Return the (x, y) coordinate for the center point of the cell that contains the specified text.  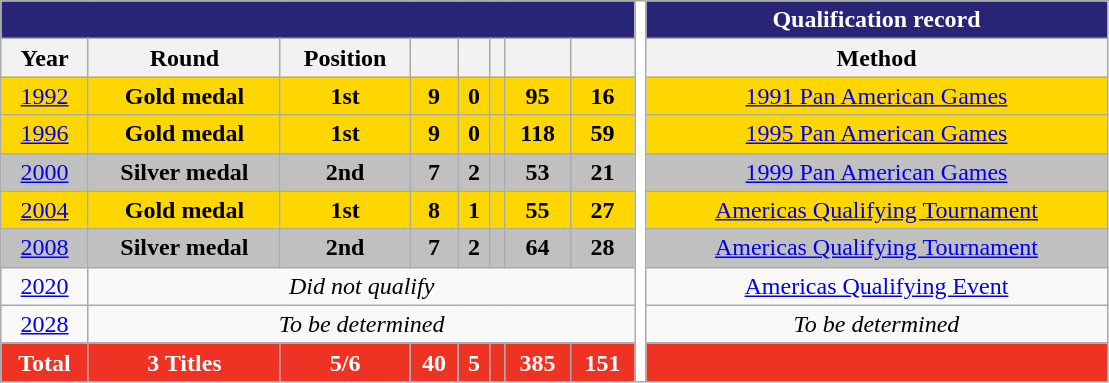
Did not qualify (362, 286)
Position (344, 58)
Total (45, 362)
2020 (45, 286)
64 (538, 248)
Round (184, 58)
118 (538, 134)
2004 (45, 210)
59 (602, 134)
53 (538, 172)
5/6 (344, 362)
Method (876, 58)
385 (538, 362)
55 (538, 210)
1992 (45, 96)
5 (474, 362)
28 (602, 248)
Qualification record (876, 20)
Americas Qualifying Event (876, 286)
2000 (45, 172)
2008 (45, 248)
21 (602, 172)
1996 (45, 134)
1 (474, 210)
3 Titles (184, 362)
1991 Pan American Games (876, 96)
8 (434, 210)
2028 (45, 324)
1999 Pan American Games (876, 172)
151 (602, 362)
40 (434, 362)
1995 Pan American Games (876, 134)
Year (45, 58)
95 (538, 96)
16 (602, 96)
27 (602, 210)
